Return [X, Y] of the center of cell containing provided text 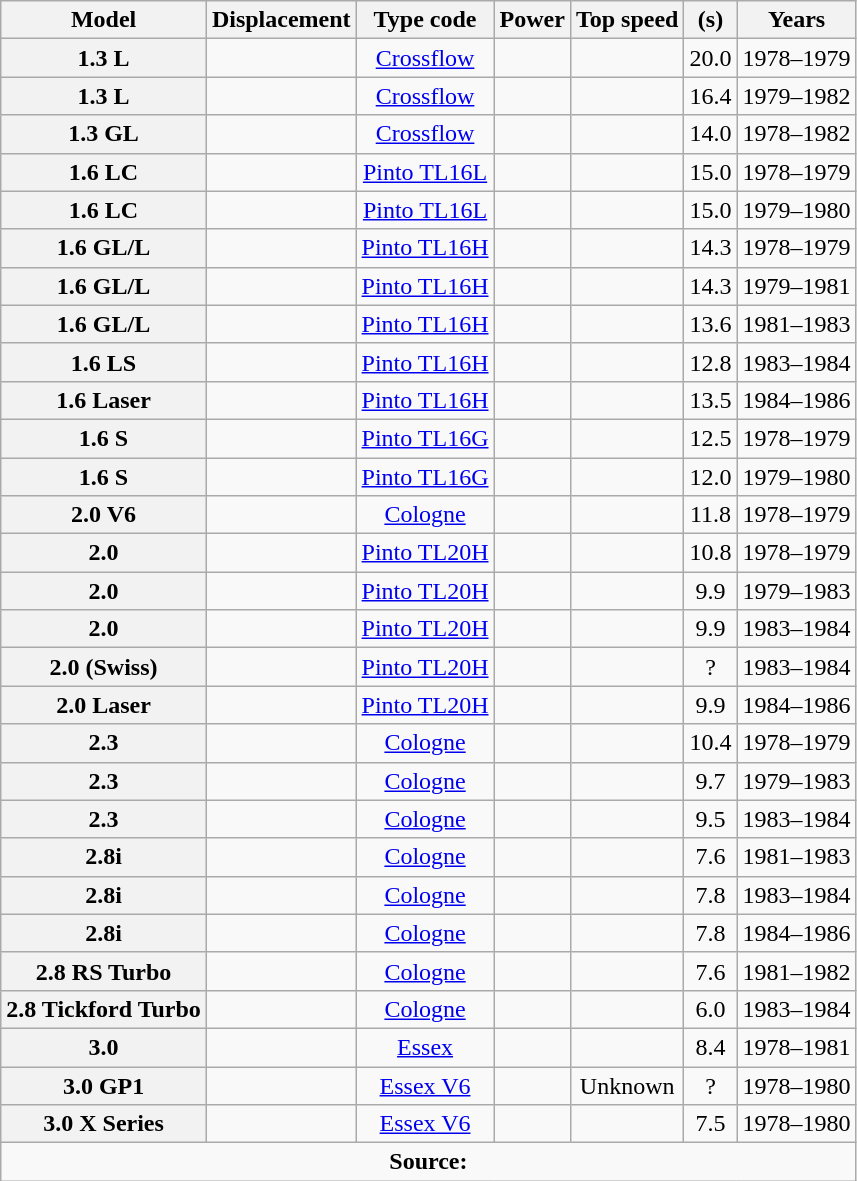
Model [104, 20]
9.5 [710, 819]
Unknown [627, 1085]
1.3 GL [104, 134]
10.8 [710, 553]
2.8 RS Turbo [104, 971]
9.7 [710, 781]
Years [796, 20]
2.0 V6 [104, 515]
11.8 [710, 515]
1978–1981 [796, 1047]
13.5 [710, 400]
16.4 [710, 96]
Essex [425, 1047]
10.4 [710, 743]
Source: [428, 1162]
1979–1982 [796, 96]
2.0 Laser [104, 705]
13.6 [710, 324]
Top speed [627, 20]
Power [532, 20]
3.0 X Series [104, 1124]
Type code [425, 20]
6.0 [710, 1009]
12.0 [710, 477]
1.6 LS [104, 362]
2.0 (Swiss) [104, 667]
12.5 [710, 438]
3.0 [104, 1047]
3.0 GP1 [104, 1085]
7.5 [710, 1124]
1978–1982 [796, 134]
(s) [710, 20]
8.4 [710, 1047]
14.0 [710, 134]
2.8 Tickford Turbo [104, 1009]
Displacement [281, 20]
1981–1982 [796, 971]
1.6 Laser [104, 400]
20.0 [710, 58]
12.8 [710, 362]
1979–1981 [796, 286]
